Return the [x, y] coordinate for the center point of the cell that contains the specified text.  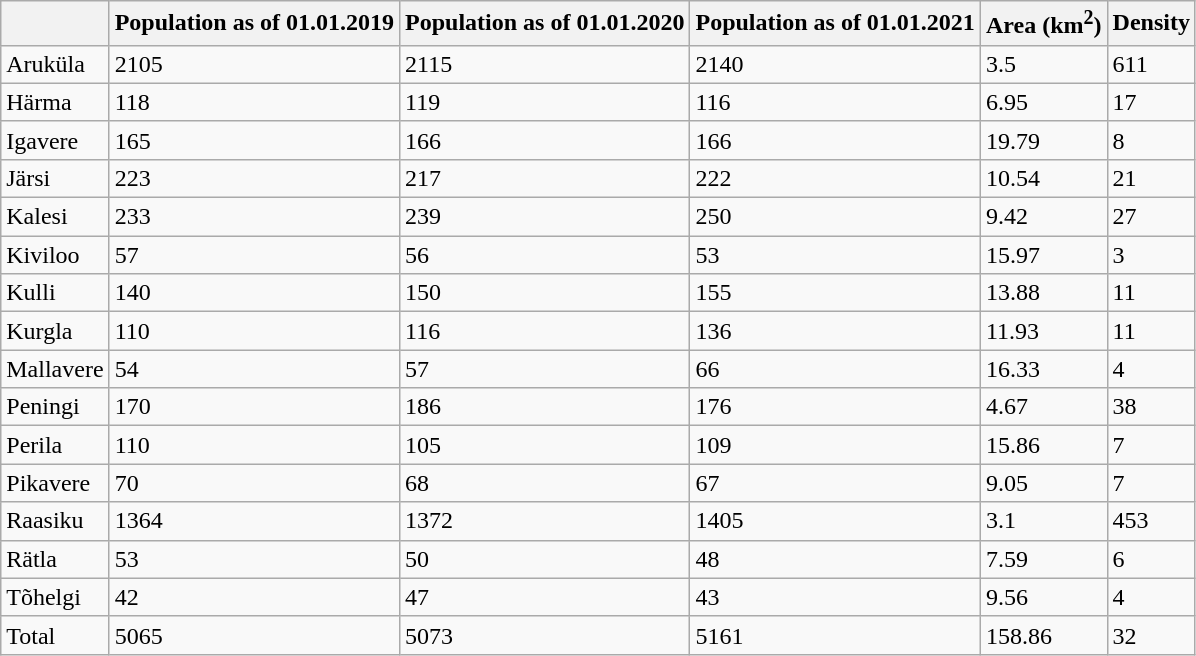
611 [1151, 64]
2105 [254, 64]
Density [1151, 24]
70 [254, 483]
158.86 [1044, 635]
68 [545, 483]
54 [254, 369]
67 [835, 483]
Area (km2) [1044, 24]
13.88 [1044, 293]
2115 [545, 64]
1372 [545, 521]
105 [545, 445]
9.05 [1044, 483]
222 [835, 178]
Total [55, 635]
Population as of 01.01.2019 [254, 24]
9.56 [1044, 597]
38 [1151, 407]
Mallavere [55, 369]
Perila [55, 445]
Pikavere [55, 483]
47 [545, 597]
140 [254, 293]
15.97 [1044, 255]
1405 [835, 521]
19.79 [1044, 140]
239 [545, 217]
16.33 [1044, 369]
48 [835, 559]
8 [1151, 140]
3 [1151, 255]
3.1 [1044, 521]
17 [1151, 102]
11.93 [1044, 331]
56 [545, 255]
50 [545, 559]
223 [254, 178]
453 [1151, 521]
250 [835, 217]
217 [545, 178]
7.59 [1044, 559]
186 [545, 407]
155 [835, 293]
170 [254, 407]
Rätla [55, 559]
6.95 [1044, 102]
Tõhelgi [55, 597]
150 [545, 293]
233 [254, 217]
119 [545, 102]
32 [1151, 635]
5065 [254, 635]
Population as of 01.01.2020 [545, 24]
Aruküla [55, 64]
1364 [254, 521]
Peningi [55, 407]
Kiviloo [55, 255]
42 [254, 597]
Härma [55, 102]
4.67 [1044, 407]
10.54 [1044, 178]
Population as of 01.01.2021 [835, 24]
2140 [835, 64]
118 [254, 102]
Igavere [55, 140]
109 [835, 445]
15.86 [1044, 445]
9.42 [1044, 217]
5161 [835, 635]
27 [1151, 217]
Kurgla [55, 331]
6 [1151, 559]
Kalesi [55, 217]
Järsi [55, 178]
3.5 [1044, 64]
165 [254, 140]
Raasiku [55, 521]
136 [835, 331]
21 [1151, 178]
176 [835, 407]
5073 [545, 635]
66 [835, 369]
43 [835, 597]
Kulli [55, 293]
